Detect which cell encompasses the target text, then output its (X, Y) center coordinate. 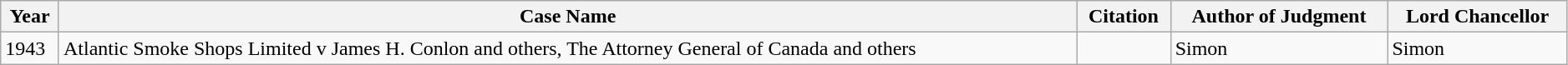
Author of Judgment (1279, 17)
Lord Chancellor (1477, 17)
1943 (30, 48)
Year (30, 17)
Atlantic Smoke Shops Limited v James H. Conlon and others, The Attorney General of Canada and others (567, 48)
Citation (1124, 17)
Case Name (567, 17)
